Locate the cell with the specified text and output its [x, y] center coordinate. 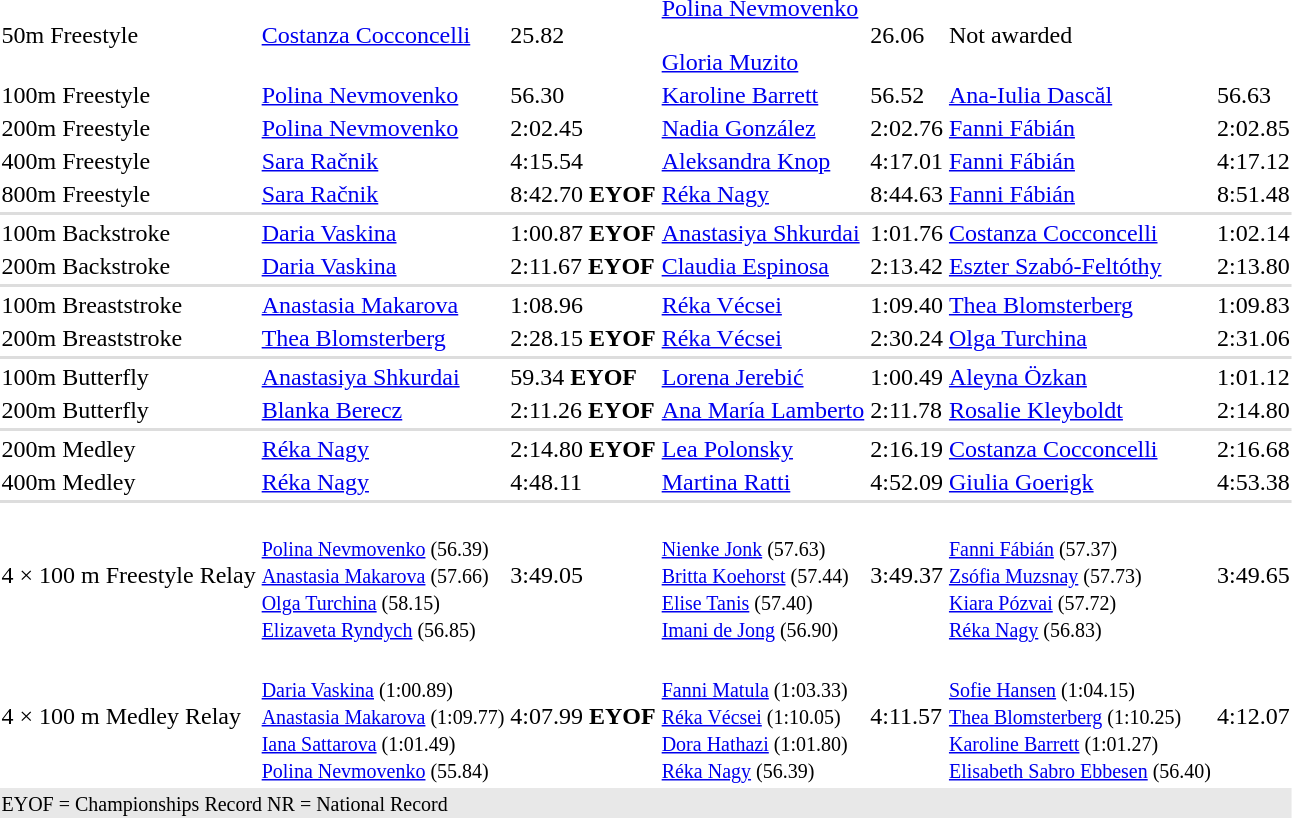
4 × 100 m Freestyle Relay [128, 575]
Claudia Espinosa [763, 266]
Aleyna Özkan [1080, 377]
2:11.26 EYOF [583, 410]
4:17.12 [1254, 161]
Sofie Hansen (1:04.15)Thea Blomsterberg (1:10.25)Karoline Barrett (1:01.27)Elisabeth Sabro Ebbesen (56.40) [1080, 716]
Giulia Goerigk [1080, 482]
Nadia González [763, 128]
Daria Vaskina (1:00.89)Anastasia Makarova (1:09.77)Iana Sattarova (1:01.49)Polina Nevmovenko (55.84) [383, 716]
100m Backstroke [128, 233]
Anastasia Makarova [383, 305]
4:11.57 [907, 716]
Olga Turchina [1080, 338]
8:51.48 [1254, 194]
Fanni Fábián (57.37)Zsófia Muzsnay (57.73)Kiara Pózvai (57.72)Réka Nagy (56.83) [1080, 575]
200m Freestyle [128, 128]
200m Medley [128, 449]
1:01.76 [907, 233]
56.30 [583, 95]
100m Breaststroke [128, 305]
Ana María Lamberto [763, 410]
2:14.80 [1254, 410]
4:12.07 [1254, 716]
Rosalie Kleyboldt [1080, 410]
4:07.99 EYOF [583, 716]
Ana-Iulia Dascăl [1080, 95]
2:31.06 [1254, 338]
2:02.76 [907, 128]
Fanni Matula (1:03.33)Réka Vécsei (1:10.05)Dora Hathazi (1:01.80)Réka Nagy (56.39) [763, 716]
Lea Polonsky [763, 449]
2:11.78 [907, 410]
2:02.45 [583, 128]
4:53.38 [1254, 482]
2:11.67 EYOF [583, 266]
2:14.80 EYOF [583, 449]
Polina Nevmovenko (56.39)Anastasia Makarova (57.66)Olga Turchina (58.15)Elizaveta Ryndych (56.85) [383, 575]
Blanka Berecz [383, 410]
4:15.54 [583, 161]
800m Freestyle [128, 194]
2:30.24 [907, 338]
Lorena Jerebić [763, 377]
4 × 100 m Medley Relay [128, 716]
1:08.96 [583, 305]
Martina Ratti [763, 482]
100m Butterfly [128, 377]
1:09.40 [907, 305]
1:09.83 [1254, 305]
2:28.15 EYOF [583, 338]
4:48.11 [583, 482]
Eszter Szabó-Feltóthy [1080, 266]
400m Medley [128, 482]
2:13.80 [1254, 266]
200m Backstroke [128, 266]
2:13.42 [907, 266]
59.34 EYOF [583, 377]
1:02.14 [1254, 233]
8:44.63 [907, 194]
8:42.70 EYOF [583, 194]
1:00.49 [907, 377]
200m Butterfly [128, 410]
3:49.05 [583, 575]
200m Breaststroke [128, 338]
100m Freestyle [128, 95]
EYOF = Championships Record NR = National Record [646, 803]
Karoline Barrett [763, 95]
3:49.65 [1254, 575]
56.63 [1254, 95]
4:17.01 [907, 161]
2:02.85 [1254, 128]
2:16.19 [907, 449]
Nienke Jonk (57.63)Britta Koehorst (57.44)Elise Tanis (57.40)Imani de Jong (56.90) [763, 575]
1:00.87 EYOF [583, 233]
4:52.09 [907, 482]
3:49.37 [907, 575]
56.52 [907, 95]
Aleksandra Knop [763, 161]
2:16.68 [1254, 449]
1:01.12 [1254, 377]
400m Freestyle [128, 161]
